Determine the [X, Y] coordinate at the center of the cell enclosing the given text.  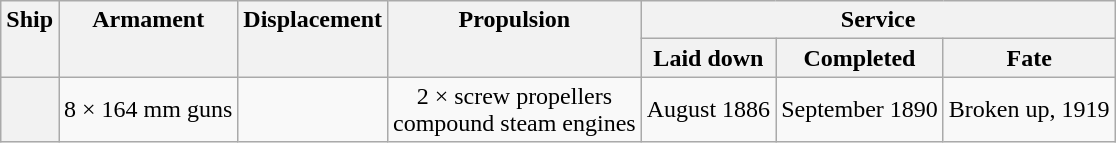
Propulsion [515, 39]
8 × 164 mm guns [148, 110]
Broken up, 1919 [1029, 110]
Service [878, 20]
Ship [30, 39]
Fate [1029, 58]
Displacement [313, 39]
2 × screw propellerscompound steam engines [515, 110]
Laid down [708, 58]
August 1886 [708, 110]
September 1890 [860, 110]
Completed [860, 58]
Armament [148, 39]
